Determine the (x, y) coordinate at the center of the cell enclosing the given text.  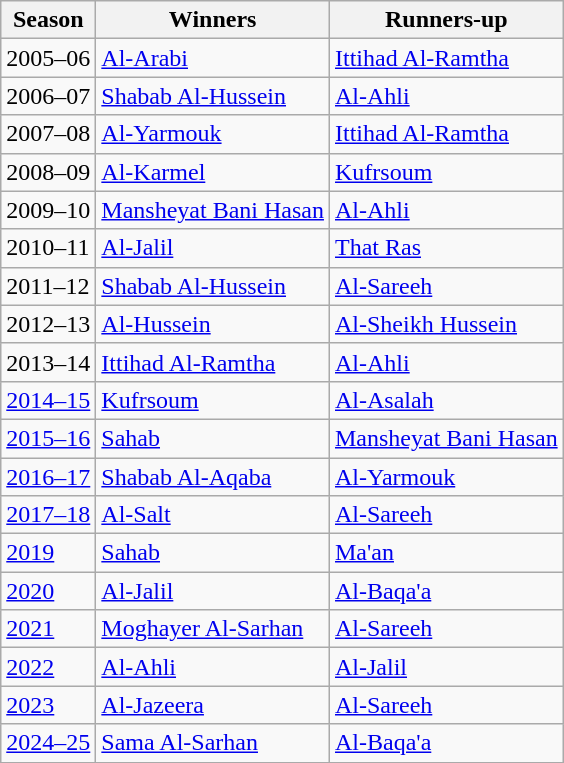
2008–09 (48, 172)
2019 (48, 553)
Al-Sheikh Hussein (446, 324)
Winners (213, 20)
2010–11 (48, 248)
Al-Asalah (446, 400)
Al-Arabi (213, 58)
2020 (48, 591)
Sama Al-Sarhan (213, 743)
2011–12 (48, 286)
Season (48, 20)
2023 (48, 705)
2006–07 (48, 96)
Al-Jazeera (213, 705)
2013–14 (48, 362)
That Ras (446, 248)
Al-Salt (213, 515)
2014–15 (48, 400)
2007–08 (48, 134)
Runners-up (446, 20)
Ma'an (446, 553)
2005–06 (48, 58)
2017–18 (48, 515)
2012–13 (48, 324)
Al-Karmel (213, 172)
2015–16 (48, 438)
2022 (48, 667)
Al-Hussein (213, 324)
Moghayer Al-Sarhan (213, 629)
2009–10 (48, 210)
2016–17 (48, 477)
2021 (48, 629)
Shabab Al-Aqaba (213, 477)
2024–25 (48, 743)
